Pinpoint the cell where the given text exists, returning its (X, Y) midpoint coordinate. 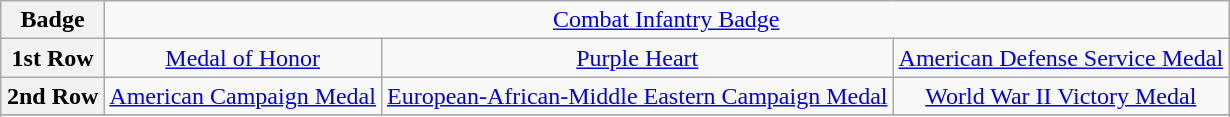
Medal of Honor (243, 58)
American Campaign Medal (243, 96)
American Defense Service Medal (1061, 58)
European-African-Middle Eastern Campaign Medal (637, 96)
World War II Victory Medal (1061, 96)
1st Row (52, 58)
Combat Infantry Badge (666, 20)
Badge (52, 20)
Purple Heart (637, 58)
2nd Row (52, 96)
